Identify which cell holds the provided text, then report its (x, y) central coordinate. 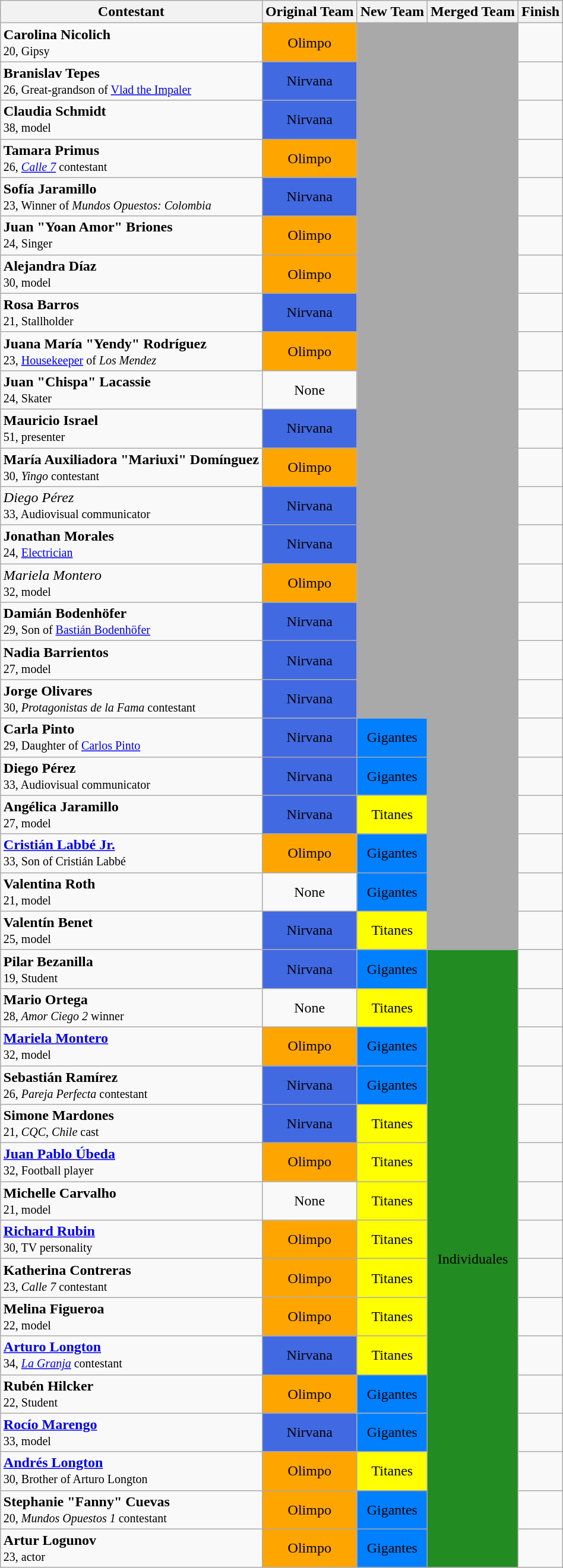
María Auxiliadora "Mariuxi" Domínguez30, Yingo contestant (131, 466)
Mauricio Israel51, presenter (131, 428)
Juana María "Yendy" Rodríguez23, Housekeeper of Los Mendez (131, 351)
Merged Team (473, 12)
Rosa Barros21, Stallholder (131, 312)
Damián Bodenhöfer29, Son of Bastián Bodenhöfer (131, 622)
Carolina Nicolich20, Gipsy (131, 43)
Andrés Longton30, Brother of Arturo Longton (131, 1471)
Arturo Longton34, La Granja contestant (131, 1356)
Juan Pablo Úbeda32, Football player (131, 1162)
Angélica Jaramillo27, model (131, 814)
Branislav Tepes26, Great-grandson of Vlad the Impaler (131, 81)
Individuales (473, 1258)
Richard Rubin30, TV personality (131, 1239)
Nadia Barrientos27, model (131, 660)
Carla Pinto29, Daughter of Carlos Pinto (131, 737)
Contestant (131, 12)
Cristián Labbé Jr.33, Son of Cristián Labbé (131, 853)
Juan "Yoan Amor" Briones24, Singer (131, 235)
Claudia Schmidt38, model (131, 120)
Juan "Chispa" Lacassie24, Skater (131, 389)
Katherina Contreras23, Calle 7 contestant (131, 1278)
Valentín Benet25, model (131, 931)
New Team (392, 12)
Jorge Olivares30, Protagonistas de la Fama contestant (131, 699)
Jonathan Morales24, Electrician (131, 545)
Rocío Marengo33, model (131, 1433)
Rubén Hilcker22, Student (131, 1394)
Finish (540, 12)
Sebastián Ramírez26, Pareja Perfecta contestant (131, 1085)
Original Team (309, 12)
Tamara Primus26, Calle 7 contestant (131, 158)
Alejandra Díaz30, model (131, 274)
Michelle Carvalho21, model (131, 1201)
Artur Logunov23, actor (131, 1548)
Pilar Bezanilla19, Student (131, 969)
Sofía Jaramillo23, Winner of Mundos Opuestos: Colombia (131, 197)
Melina Figueroa22, model (131, 1316)
Stephanie "Fanny" Cuevas20, Mundos Opuestos 1 contestant (131, 1510)
Simone Mardones21, CQC, Chile cast (131, 1124)
Mario Ortega28, Amor Ciego 2 winner (131, 1008)
Valentina Roth21, model (131, 891)
